Determine the (x, y) coordinate at the center of the cell enclosing the given text.  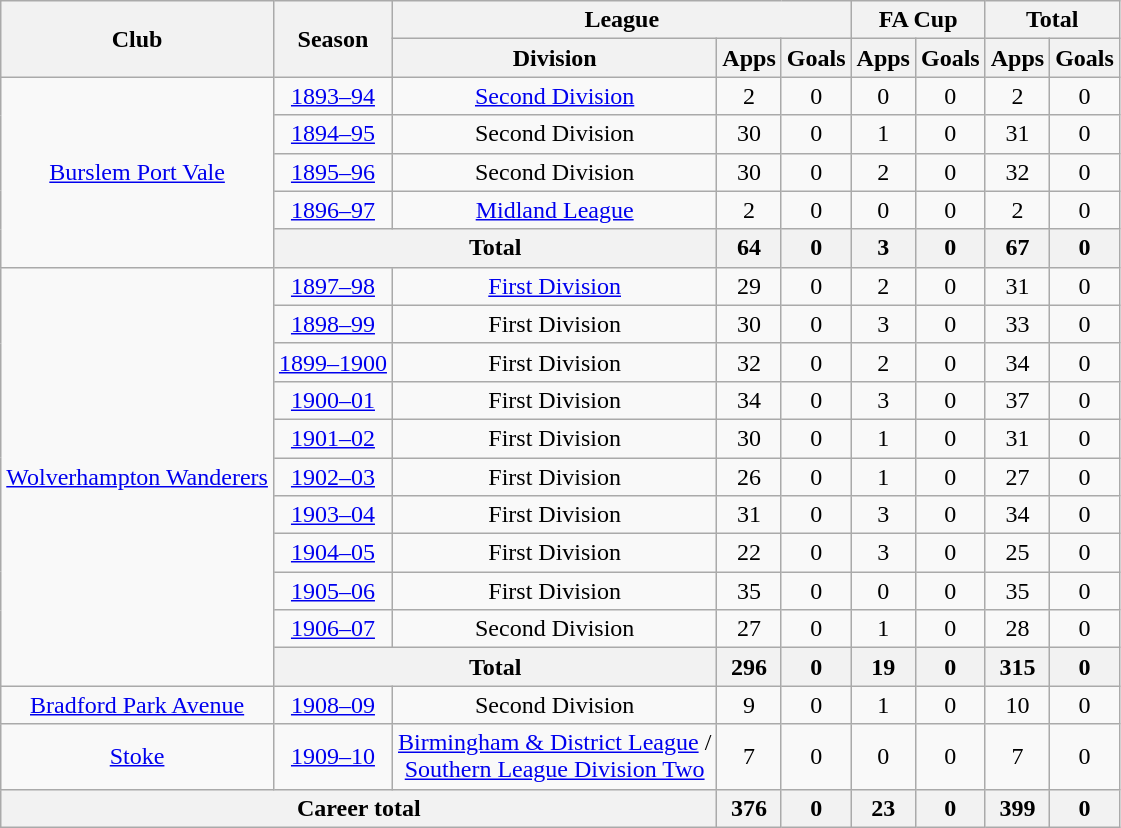
Midland League (554, 210)
33 (1017, 324)
Bradford Park Avenue (138, 705)
1894–95 (332, 134)
Career total (359, 808)
1898–99 (332, 324)
37 (1017, 400)
1905–06 (332, 591)
Burslem Port Vale (138, 172)
1893–94 (332, 96)
26 (749, 477)
1904–05 (332, 553)
22 (749, 553)
1906–07 (332, 629)
1901–02 (332, 438)
Season (332, 39)
23 (883, 808)
64 (749, 248)
9 (749, 705)
67 (1017, 248)
10 (1017, 705)
1909–10 (332, 756)
Stoke (138, 756)
League (622, 20)
376 (749, 808)
28 (1017, 629)
Club (138, 39)
1899–1900 (332, 362)
399 (1017, 808)
1902–03 (332, 477)
1897–98 (332, 286)
29 (749, 286)
296 (749, 667)
1900–01 (332, 400)
1895–96 (332, 172)
1903–04 (332, 515)
Division (554, 58)
1896–97 (332, 210)
1908–09 (332, 705)
FA Cup (918, 20)
315 (1017, 667)
Birmingham & District League /Southern League Division Two (554, 756)
25 (1017, 553)
19 (883, 667)
Wolverhampton Wanderers (138, 476)
